Scan for the cell matching the given text and deliver its [x, y] coordinate at center. 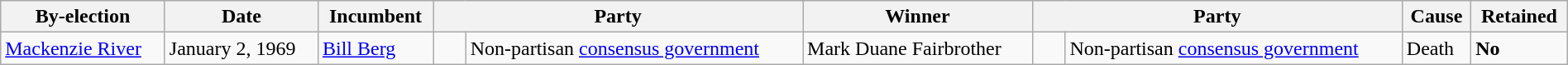
By-election [83, 17]
January 2, 1969 [241, 48]
Winner [918, 17]
Death [1436, 48]
Incumbent [375, 17]
No [1520, 48]
Mackenzie River [83, 48]
Date [241, 17]
Mark Duane Fairbrother [918, 48]
Retained [1520, 17]
Cause [1436, 17]
Bill Berg [375, 48]
